Provide the [x, y] coordinate of the cell's center where the given text is located.  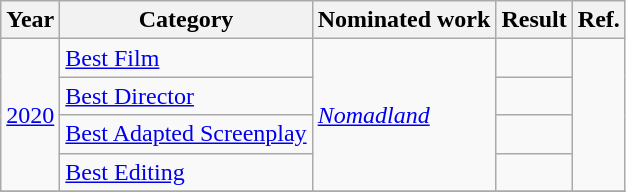
Year [30, 20]
Nomadland [404, 115]
Best Film [186, 58]
Ref. [598, 20]
Best Adapted Screenplay [186, 134]
Result [534, 20]
Category [186, 20]
Best Editing [186, 172]
Nominated work [404, 20]
Best Director [186, 96]
2020 [30, 115]
